Detect which cell encompasses the target text, then output its (x, y) center coordinate. 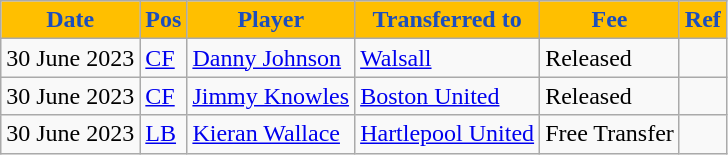
Boston United (448, 96)
Danny Johnson (271, 58)
Free Transfer (610, 134)
Pos (164, 20)
Fee (610, 20)
Date (70, 20)
Ref (702, 20)
Transferred to (448, 20)
Player (271, 20)
Jimmy Knowles (271, 96)
Walsall (448, 58)
Kieran Wallace (271, 134)
LB (164, 134)
Hartlepool United (448, 134)
